For the text-containing cell, return its midpoint in [x, y] coordinate format. 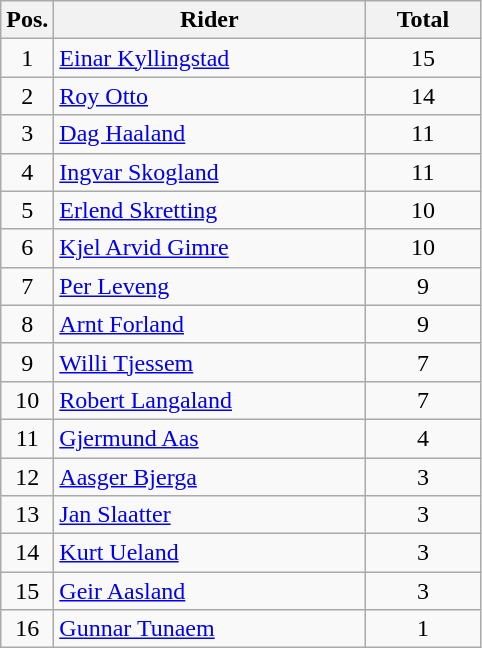
Arnt Forland [210, 324]
8 [28, 324]
Ingvar Skogland [210, 172]
5 [28, 210]
Aasger Bjerga [210, 477]
6 [28, 248]
Geir Aasland [210, 591]
2 [28, 96]
Roy Otto [210, 96]
12 [28, 477]
Total [423, 20]
Gjermund Aas [210, 438]
Gunnar Tunaem [210, 629]
13 [28, 515]
16 [28, 629]
Pos. [28, 20]
Kjel Arvid Gimre [210, 248]
Kurt Ueland [210, 553]
Robert Langaland [210, 400]
Dag Haaland [210, 134]
Willi Tjessem [210, 362]
Per Leveng [210, 286]
Jan Slaatter [210, 515]
Einar Kyllingstad [210, 58]
Erlend Skretting [210, 210]
Rider [210, 20]
